Scan for the cell matching the given text and deliver its (X, Y) coordinate at center. 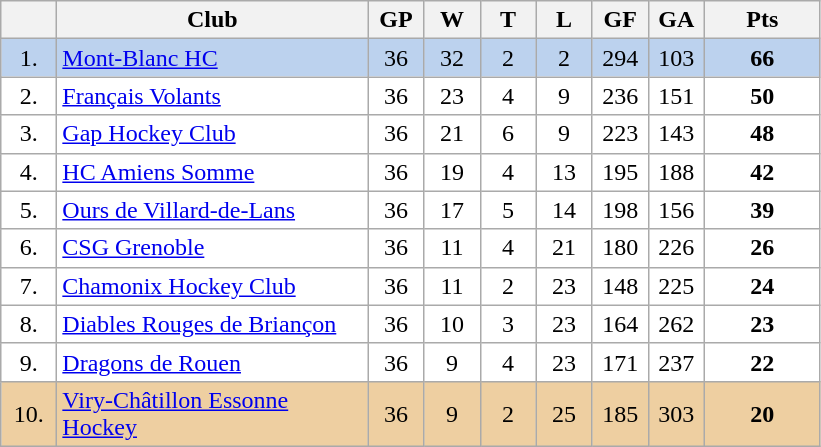
HC Amiens Somme (212, 172)
185 (620, 414)
10 (452, 324)
Dragons de Rouen (212, 362)
20 (762, 414)
26 (762, 248)
223 (620, 134)
180 (620, 248)
L (564, 20)
4. (29, 172)
6. (29, 248)
22 (762, 362)
2. (29, 96)
294 (620, 58)
151 (676, 96)
Chamonix Hockey Club (212, 286)
50 (762, 96)
Pts (762, 20)
195 (620, 172)
39 (762, 210)
188 (676, 172)
24 (762, 286)
164 (620, 324)
T (508, 20)
Club (212, 20)
262 (676, 324)
42 (762, 172)
48 (762, 134)
225 (676, 286)
10. (29, 414)
Diables Rouges de Briançon (212, 324)
19 (452, 172)
66 (762, 58)
Ours de Villard-de-Lans (212, 210)
GP (396, 20)
8. (29, 324)
GF (620, 20)
17 (452, 210)
CSG Grenoble (212, 248)
Viry-Châtillon Essonne Hockey‎ (212, 414)
25 (564, 414)
32 (452, 58)
226 (676, 248)
W (452, 20)
237 (676, 362)
3. (29, 134)
9. (29, 362)
103 (676, 58)
GA (676, 20)
Mont-Blanc HC (212, 58)
14 (564, 210)
156 (676, 210)
6 (508, 134)
198 (620, 210)
Français Volants (212, 96)
171 (620, 362)
148 (620, 286)
5 (508, 210)
13 (564, 172)
5. (29, 210)
143 (676, 134)
303 (676, 414)
236 (620, 96)
1. (29, 58)
3 (508, 324)
Gap Hockey Club (212, 134)
7. (29, 286)
